Locate the cell with the specified text and output its [X, Y] center coordinate. 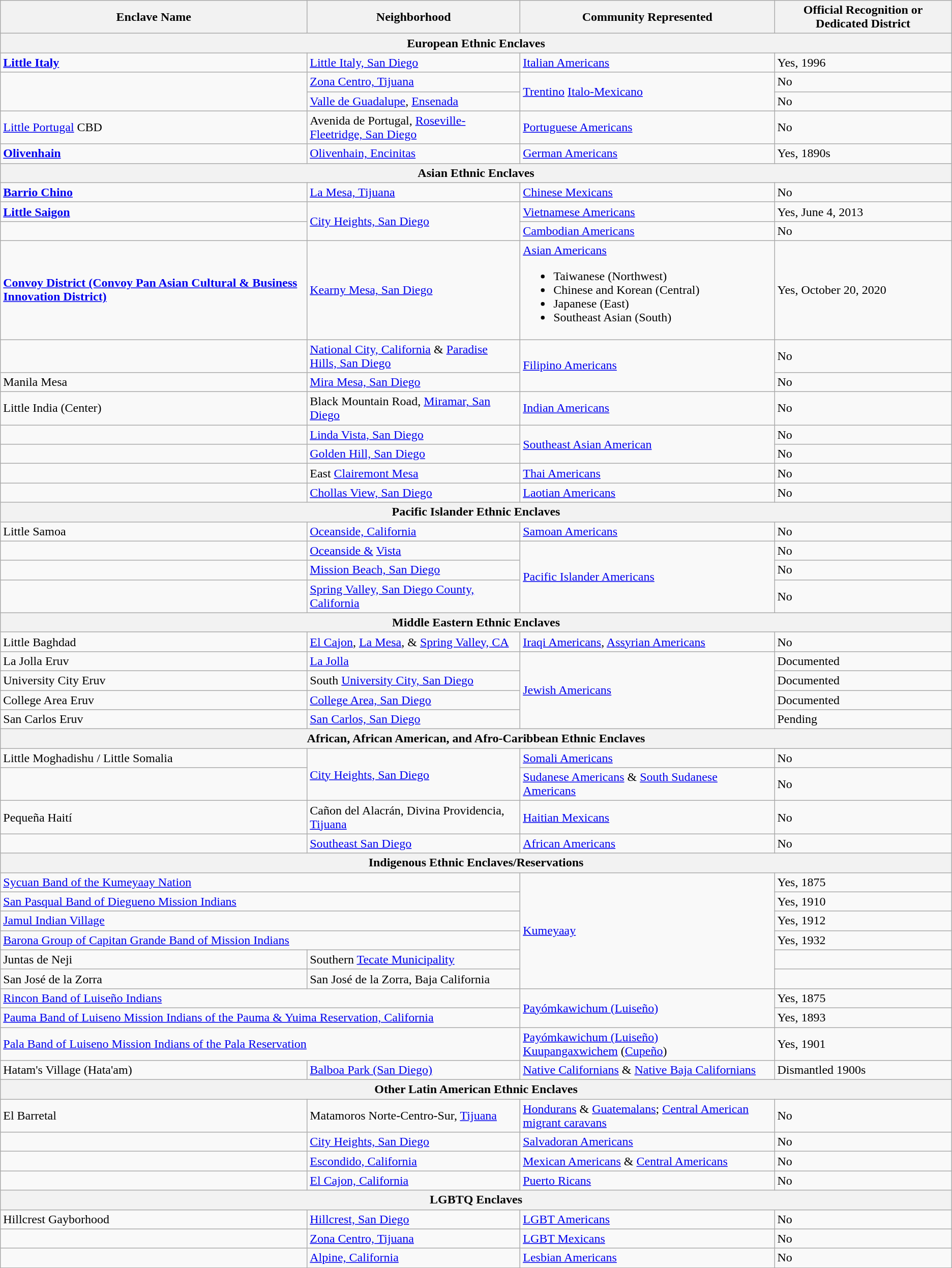
Pacific Islander Americans [647, 577]
Yes, 1910 [863, 901]
Little Saigon [154, 212]
San José de la Zorra [154, 979]
Matamoros Norte-Centro-Sur, Tijuana [414, 1115]
El Cajon, La Mesa, & Spring Valley, CA [414, 642]
Linda Vista, San Diego [414, 435]
Little Baghdad [154, 642]
Thai Americans [647, 473]
African, African American, and Afro-Caribbean Ethnic Enclaves [476, 739]
Alpine, California [414, 1258]
Yes, 1901 [863, 1043]
Yes, June 4, 2013 [863, 212]
Southeast San Diego [414, 843]
Little Italy, San Diego [414, 63]
Asian Ethnic Enclaves [476, 173]
Yes, October 20, 2020 [863, 290]
Southern Tecate Municipality [414, 959]
Native Californians & Native Baja Californians [647, 1070]
El Cajon, California [414, 1181]
Convoy District (Convoy Pan Asian Cultural & Business Innovation District) [154, 290]
College Area, San Diego [414, 700]
Hondurans & Guatemalans; Central American migrant caravans [647, 1115]
European Ethnic Enclaves [476, 43]
San Pasqual Band of Diegueno Mission Indians [260, 901]
Mission Beach, San Diego [414, 570]
Barrio Chino [154, 192]
San Carlos Eruv [154, 719]
Official Recognition or Dedicated District [863, 17]
San Carlos, San Diego [414, 719]
Mexican Americans & Central Americans [647, 1161]
Laotian Americans [647, 493]
Italian Americans [647, 63]
Other Latin American Ethnic Enclaves [476, 1090]
Hillcrest Gayborhood [154, 1219]
Juntas de Neji [154, 959]
Yes, 1996 [863, 63]
Dismantled 1900s [863, 1070]
LGBT Mexicans [647, 1239]
Barona Group of Capitan Grande Band of Mission Indians [260, 940]
Yes, 1890s [863, 154]
Little Portugal CBD [154, 127]
La Jolla [414, 661]
Oceanside, California [414, 531]
Mira Mesa, San Diego [414, 382]
Enclave Name [154, 17]
Avenida de Portugal, Roseville-Fleetridge, San Diego [414, 127]
La Mesa, Tijuana [414, 192]
Lesbian Americans [647, 1258]
Black Mountain Road, Miramar, San Diego [414, 409]
Chollas View, San Diego [414, 493]
Payómkawichum (Luiseño) [647, 1008]
LGBTQ Enclaves [476, 1200]
University City Eruv [154, 680]
Hillcrest, San Diego [414, 1219]
Pending [863, 719]
Little India (Center) [154, 409]
Oceanside & Vista [414, 551]
Jamul Indian Village [260, 921]
East Clairemont Mesa [414, 473]
Sudanese Americans & South Sudanese Americans [647, 784]
Pacific Islander Ethnic Enclaves [476, 512]
National City, California & Paradise Hills, San Diego [414, 356]
Indian Americans [647, 409]
Balboa Park (San Diego) [414, 1070]
Cañon del Alacrán, Divina Providencia, Tijuana [414, 818]
Olivenhain [154, 154]
Yes, 1932 [863, 940]
Pala Band of Luiseno Mission Indians of the Pala Reservation [260, 1043]
Little Samoa [154, 531]
Yes, 1912 [863, 921]
Manila Mesa [154, 382]
Valle de Guadalupe, Ensenada [414, 101]
Vietnamese Americans [647, 212]
Salvadoran Americans [647, 1142]
German Americans [647, 154]
Payómkawichum (Luiseño)Kuupangaxwichem (Cupeño) [647, 1043]
Yes, 1893 [863, 1017]
Portuguese Americans [647, 127]
Community Represented [647, 17]
La Jolla Eruv [154, 661]
Haitian Mexicans [647, 818]
Iraqi Americans, Assyrian Americans [647, 642]
Rincon Band of Luiseño Indians [260, 998]
Spring Valley, San Diego County, California [414, 596]
Hatam's Village (Hata'am) [154, 1070]
Sycuan Band of the Kumeyaay Nation [260, 882]
Kearny Mesa, San Diego [414, 290]
Samoan Americans [647, 531]
Puerto Ricans [647, 1181]
Southeast Asian American [647, 444]
Chinese Mexicans [647, 192]
LGBT Americans [647, 1219]
African Americans [647, 843]
Indigenous Ethnic Enclaves/Reservations [476, 863]
Kumeyaay [647, 930]
Cambodian Americans [647, 231]
Little Moghadishu / Little Somalia [154, 758]
Little Italy [154, 63]
Jewish Americans [647, 690]
Escondido, California [414, 1161]
Filipino Americans [647, 366]
South University City, San Diego [414, 680]
Olivenhain, Encinitas [414, 154]
Middle Eastern Ethnic Enclaves [476, 622]
Golden Hill, San Diego [414, 454]
Pequeña Haití [154, 818]
Neighborhood [414, 17]
Trentino Italo-Mexicano [647, 92]
Pauma Band of Luiseno Mission Indians of the Pauma & Yuima Reservation, California [260, 1017]
San José de la Zorra, Baja California [414, 979]
Somali Americans [647, 758]
Asian AmericansTaiwanese (Northwest)Chinese and Korean (Central)Japanese (East)Southeast Asian (South) [647, 290]
College Area Eruv [154, 700]
El Barretal [154, 1115]
